Detect which cell encompasses the target text, then output its [X, Y] center coordinate. 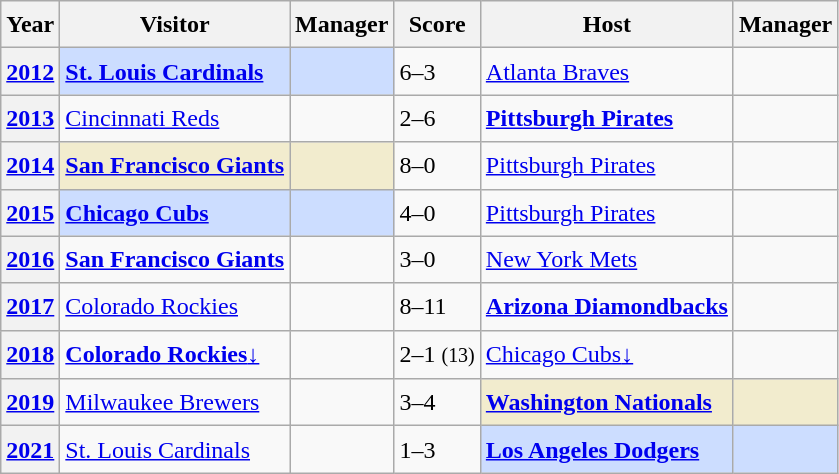
3–0 [437, 260]
Chicago Cubs [175, 212]
2–6 [437, 118]
8–0 [437, 166]
Cincinnati Reds [175, 118]
2012 [30, 72]
3–4 [437, 402]
2015 [30, 212]
2014 [30, 166]
Milwaukee Brewers [175, 402]
Visitor [175, 24]
2–1 (13) [437, 354]
2016 [30, 260]
2019 [30, 402]
New York Mets [606, 260]
Atlanta Braves [606, 72]
Arizona Diamondbacks [606, 306]
2018 [30, 354]
Washington Nationals [606, 402]
2017 [30, 306]
Score [437, 24]
8–11 [437, 306]
Chicago Cubs↓ [606, 354]
Colorado Rockies↓ [175, 354]
4–0 [437, 212]
Colorado Rockies [175, 306]
Year [30, 24]
6–3 [437, 72]
1–3 [437, 450]
Los Angeles Dodgers [606, 450]
Host [606, 24]
2013 [30, 118]
2021 [30, 450]
